For the text-containing cell, return its midpoint in (x, y) coordinate format. 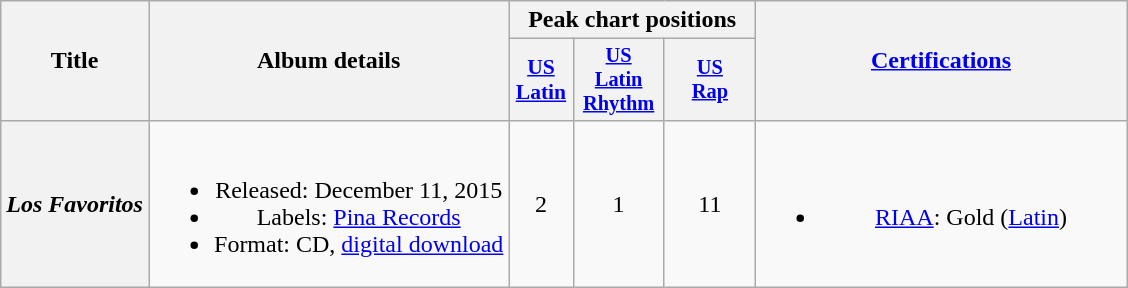
Certifications (940, 61)
RIAA: Gold (Latin) (940, 204)
USRap (710, 80)
Released: December 11, 2015Labels: Pina RecordsFormat: CD, digital download (328, 204)
1 (618, 204)
Peak chart positions (632, 20)
Album details (328, 61)
Los Favoritos (75, 204)
USLatinRhythm (618, 80)
USLatin (541, 80)
Title (75, 61)
2 (541, 204)
11 (710, 204)
